Determine the (x, y) coordinate at the center of the cell enclosing the given text.  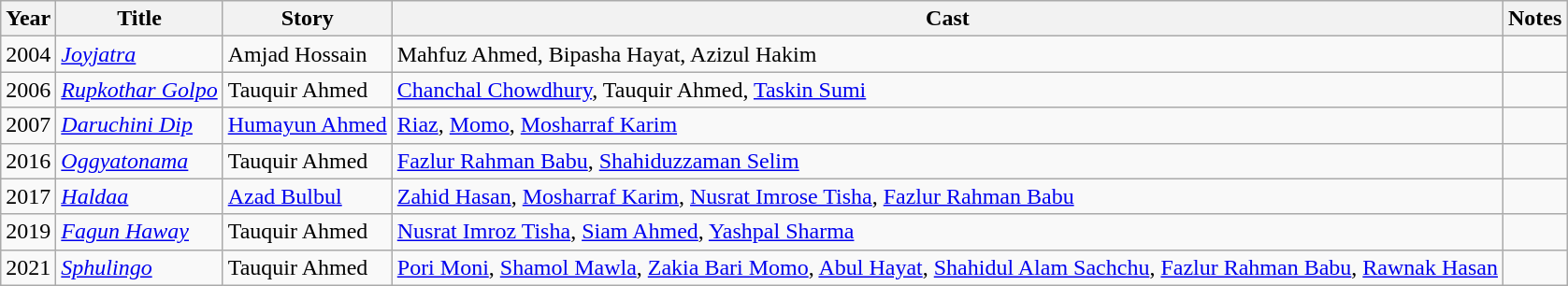
Title (139, 19)
Humayun Ahmed (307, 125)
Year (28, 19)
2004 (28, 54)
Cast (947, 19)
Sphulingo (139, 267)
Fagun Haway (139, 232)
Rupkothar Golpo (139, 90)
Story (307, 19)
2006 (28, 90)
Nusrat Imroz Tisha, Siam Ahmed, Yashpal Sharma (947, 232)
Mahfuz Ahmed, Bipasha Hayat, Azizul Hakim (947, 54)
Amjad Hossain (307, 54)
Pori Moni, Shamol Mawla, Zakia Bari Momo, Abul Hayat, Shahidul Alam Sachchu, Fazlur Rahman Babu, Rawnak Hasan (947, 267)
Notes (1535, 19)
Haldaa (139, 196)
Joyjatra (139, 54)
Oggyatonama (139, 161)
2021 (28, 267)
Zahid Hasan, Mosharraf Karim, Nusrat Imrose Tisha, Fazlur Rahman Babu (947, 196)
2017 (28, 196)
Fazlur Rahman Babu, Shahiduzzaman Selim (947, 161)
2016 (28, 161)
Riaz, Momo, Mosharraf Karim (947, 125)
Chanchal Chowdhury, Tauquir Ahmed, Taskin Sumi (947, 90)
Azad Bulbul (307, 196)
2007 (28, 125)
Daruchini Dip (139, 125)
2019 (28, 232)
